Extract the [X, Y] coordinate from the center of the cell holding the provided text.  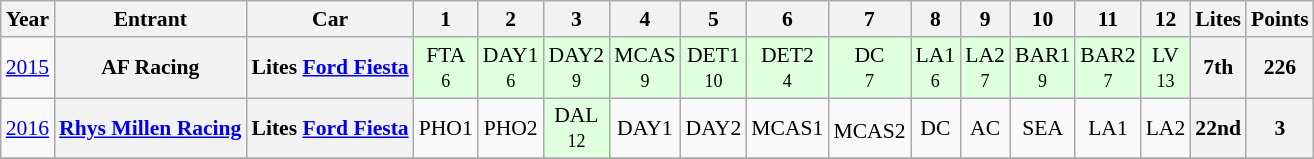
2016 [28, 128]
11 [1108, 19]
LA27 [985, 68]
2 [511, 19]
Year [28, 19]
Points [1280, 19]
Lites [1218, 19]
SEA [1042, 128]
DAY29 [577, 68]
MCAS1 [787, 128]
226 [1280, 68]
4 [644, 19]
MCAS9 [644, 68]
9 [985, 19]
DC7 [869, 68]
DAY16 [511, 68]
6 [787, 19]
10 [1042, 19]
LA1 [1108, 128]
AC [985, 128]
22nd [1218, 128]
MCAS2 [869, 128]
AF Racing [150, 68]
BAR27 [1108, 68]
Rhys Millen Racing [150, 128]
DAY1 [644, 128]
7th [1218, 68]
8 [936, 19]
Car [330, 19]
LA16 [936, 68]
BAR19 [1042, 68]
2015 [28, 68]
DAL12 [577, 128]
7 [869, 19]
5 [714, 19]
12 [1166, 19]
LA2 [1166, 128]
DET110 [714, 68]
FTA6 [446, 68]
PHO2 [511, 128]
DAY2 [714, 128]
DET24 [787, 68]
1 [446, 19]
PHO1 [446, 128]
LV13 [1166, 68]
Entrant [150, 19]
DC [936, 128]
